Return the [x, y] coordinate for the center point of the cell that contains the specified text.  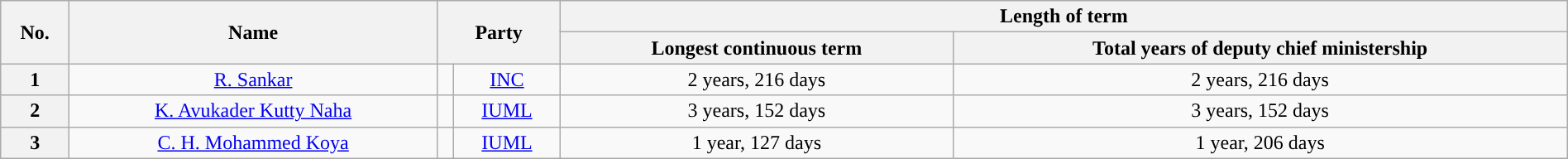
Longest continuous term [757, 48]
3 [35, 142]
C. H. Mohammed Koya [253, 142]
2 [35, 111]
Total years of deputy chief ministership [1260, 48]
INC [506, 79]
1 [35, 79]
R. Sankar [253, 79]
Length of term [1064, 17]
Name [253, 32]
No. [35, 32]
1 year, 127 days [757, 142]
Party [500, 32]
1 year, 206 days [1260, 142]
K. Avukader Kutty Naha [253, 111]
